Provide the (x, y) coordinate of the cell's center where the given text is located.  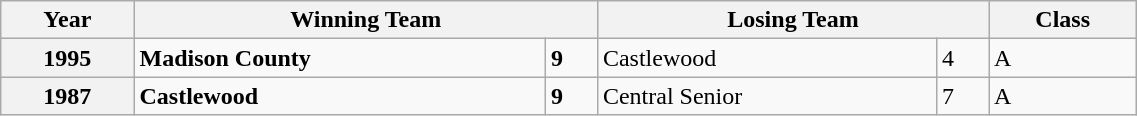
Madison County (340, 58)
Class (1063, 20)
1995 (68, 58)
Central Senior (766, 96)
4 (963, 58)
Winning Team (366, 20)
1987 (68, 96)
Year (68, 20)
7 (963, 96)
Losing Team (792, 20)
